Return [x, y] of the center of cell containing provided text 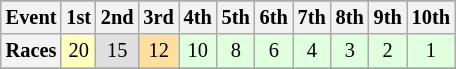
10 [198, 51]
15 [118, 51]
5th [236, 17]
12 [159, 51]
9th [388, 17]
10th [431, 17]
6th [274, 17]
1 [431, 51]
3rd [159, 17]
2nd [118, 17]
7th [312, 17]
20 [78, 51]
2 [388, 51]
Races [32, 51]
8 [236, 51]
Event [32, 17]
4th [198, 17]
4 [312, 51]
8th [350, 17]
6 [274, 51]
3 [350, 51]
1st [78, 17]
